For the text-containing cell, return its midpoint in (x, y) coordinate format. 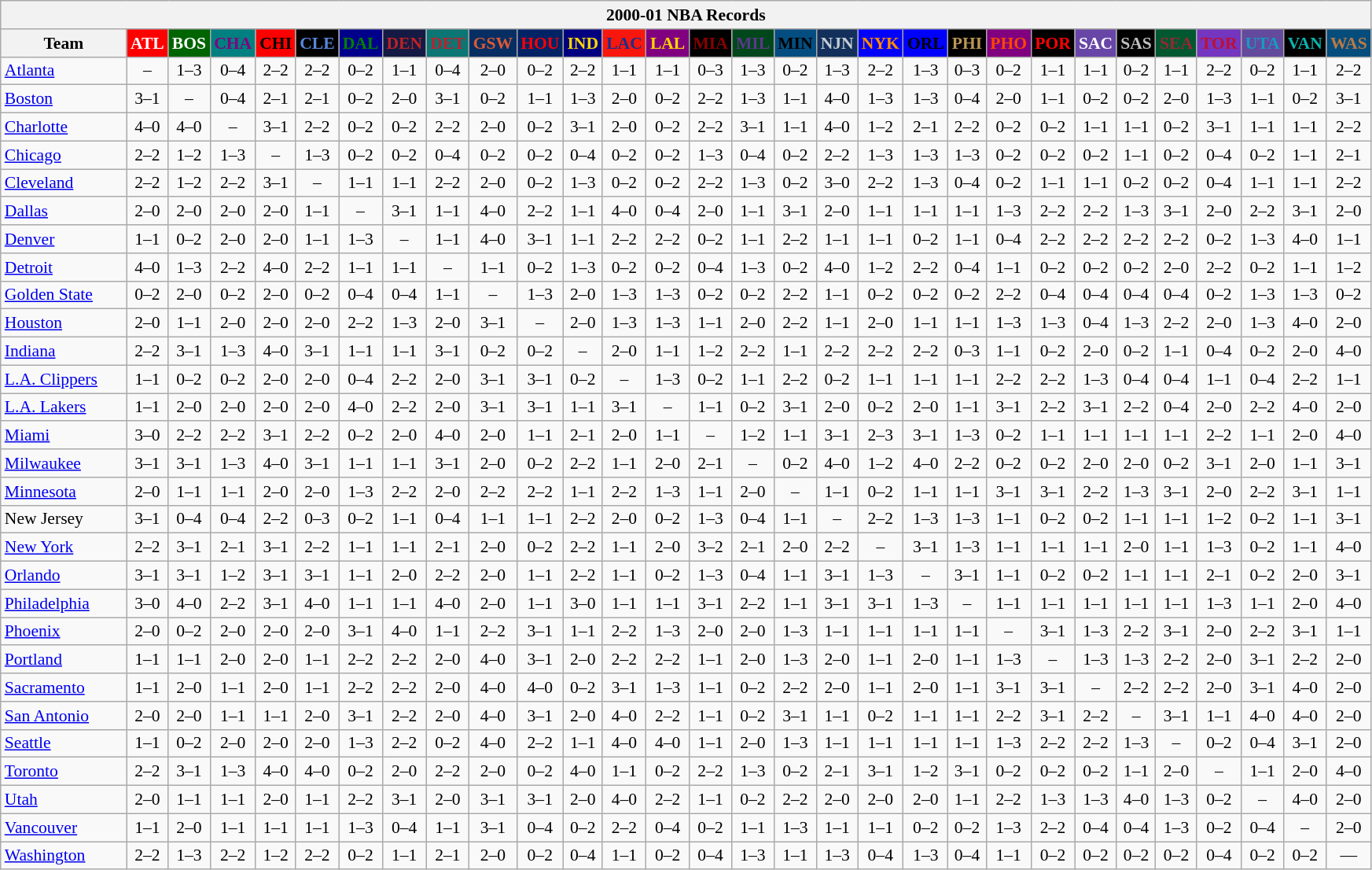
Detroit (64, 267)
BOS (189, 43)
Dallas (64, 212)
CHI (275, 43)
IND (583, 43)
New Jersey (64, 519)
TOR (1219, 43)
Indiana (64, 352)
San Antonio (64, 716)
Philadelphia (64, 603)
Orlando (64, 576)
Seattle (64, 743)
L.A. Lakers (64, 407)
CLE (318, 43)
DAL (361, 43)
Toronto (64, 772)
Denver (64, 239)
3–2 (710, 547)
Miami (64, 436)
Portland (64, 660)
Sacramento (64, 688)
SAS (1136, 43)
Utah (64, 800)
SEA (1176, 43)
PHO (1008, 43)
Team (64, 43)
MIL (753, 43)
NJN (837, 43)
NYK (881, 43)
HOU (539, 43)
Cleveland (64, 183)
ATL (148, 43)
SAC (1096, 43)
2000-01 NBA Records (686, 15)
PHI (967, 43)
Washington (64, 856)
ORL (926, 43)
WAS (1349, 43)
L.A. Clippers (64, 379)
POR (1053, 43)
— (1349, 856)
Chicago (64, 155)
Atlanta (64, 71)
MIA (710, 43)
MIN (795, 43)
VAN (1305, 43)
Golden State (64, 295)
Phoenix (64, 632)
LAC (624, 43)
Vancouver (64, 828)
New York (64, 547)
Charlotte (64, 127)
LAL (668, 43)
CHA (233, 43)
Boston (64, 99)
DET (448, 43)
UTA (1263, 43)
Houston (64, 323)
2–3 (881, 436)
GSW (494, 43)
Milwaukee (64, 463)
DEN (404, 43)
Minnesota (64, 492)
